Locate the cell with the specified text and output its (x, y) center coordinate. 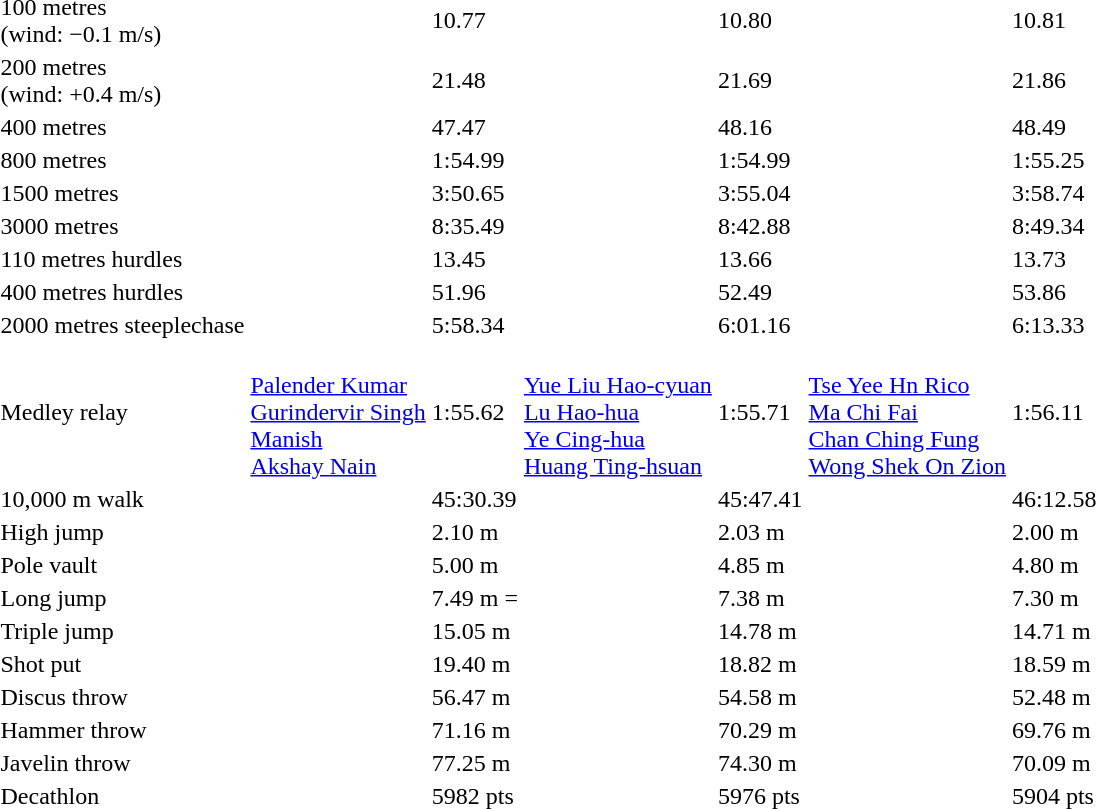
47.47 (474, 127)
8:35.49 (474, 226)
3:50.65 (474, 193)
4.85 m (760, 565)
56.47 m (474, 697)
21.48 (474, 80)
52.49 (760, 292)
6:01.16 (760, 325)
77.25 m (474, 763)
15.05 m (474, 631)
45:47.41 (760, 499)
18.82 m (760, 664)
51.96 (474, 292)
Palender KumarGurindervir SinghManishAkshay Nain (338, 412)
74.30 m (760, 763)
71.16 m (474, 730)
48.16 (760, 127)
54.58 m (760, 697)
Yue Liu Hao-cyuanLu Hao-huaYe Cing-huaHuang Ting-hsuan (618, 412)
1:55.71 (760, 412)
14.78 m (760, 631)
2.10 m (474, 532)
13.45 (474, 259)
7.49 m = (474, 598)
5.00 m (474, 565)
2.03 m (760, 532)
45:30.39 (474, 499)
8:42.88 (760, 226)
70.29 m (760, 730)
3:55.04 (760, 193)
21.69 (760, 80)
13.66 (760, 259)
1:55.62 (474, 412)
Tse Yee Hn RicoMa Chi FaiChan Ching FungWong Shek On Zion (907, 412)
5:58.34 (474, 325)
7.38 m (760, 598)
19.40 m (474, 664)
